Capture the cell that displays the provided text and extract its (X, Y) central coordinate. 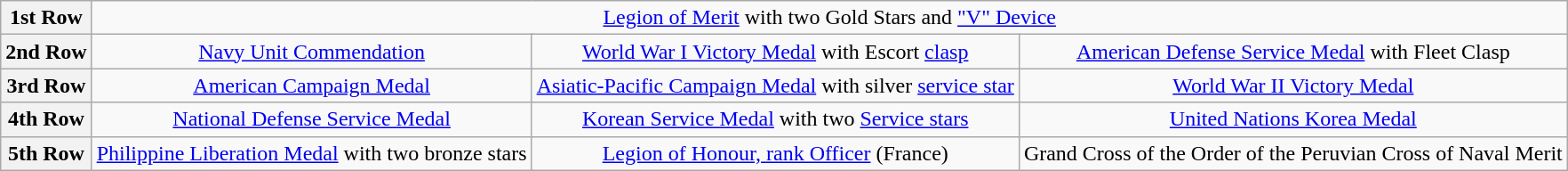
American Defense Service Medal with Fleet Clasp (1292, 52)
Navy Unit Commendation (311, 52)
National Defense Service Medal (311, 119)
5th Row (46, 153)
Grand Cross of the Order of the Peruvian Cross of Naval Merit (1292, 153)
Asiatic-Pacific Campaign Medal with silver service star (775, 85)
American Campaign Medal (311, 85)
World War I Victory Medal with Escort clasp (775, 52)
World War II Victory Medal (1292, 85)
3rd Row (46, 85)
4th Row (46, 119)
United Nations Korea Medal (1292, 119)
Legion of Merit with two Gold Stars and "V" Device (829, 18)
Korean Service Medal with two Service stars (775, 119)
Philippine Liberation Medal with two bronze stars (311, 153)
1st Row (46, 18)
2nd Row (46, 52)
Legion of Honour, rank Officer (France) (775, 153)
